Locate the cell with the specified text and output its (x, y) center coordinate. 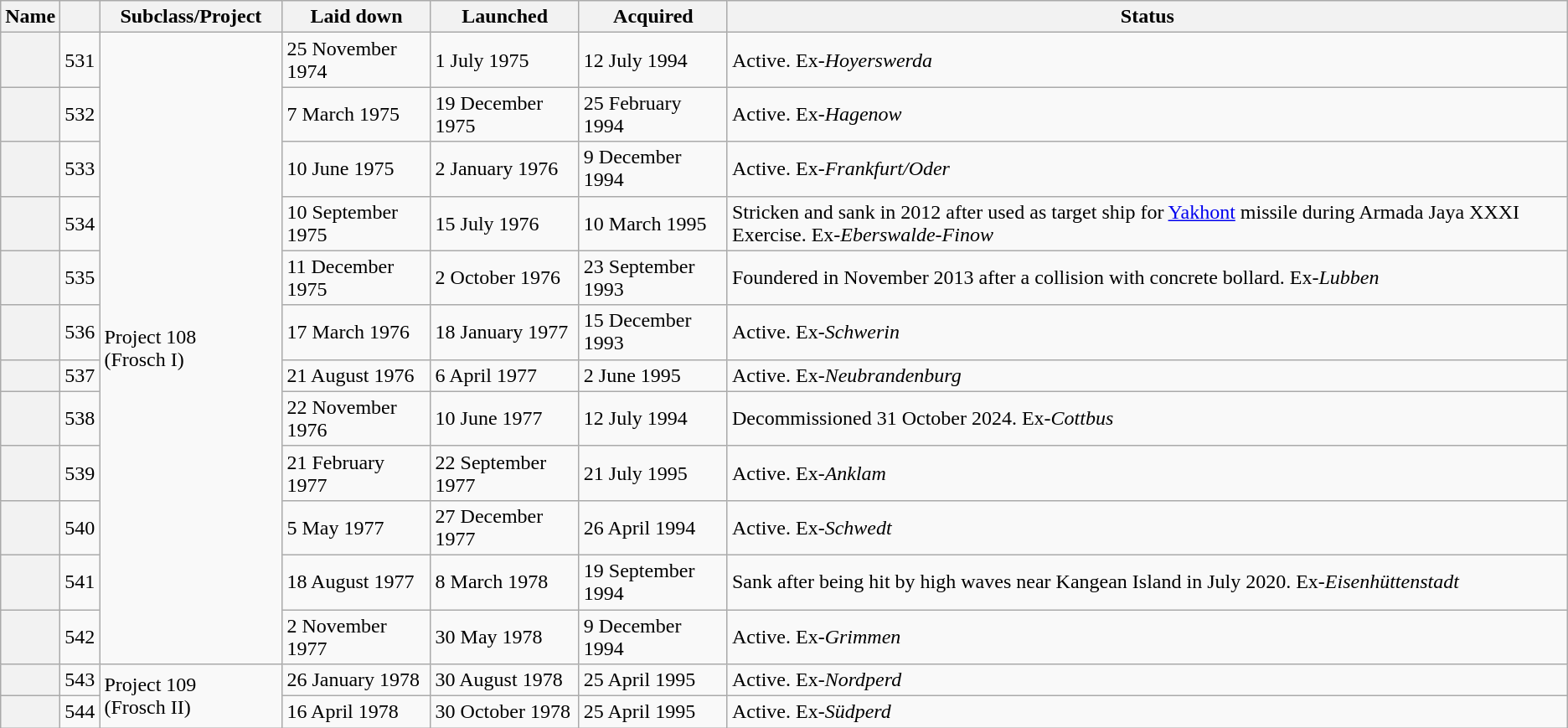
539 (80, 472)
Active. Ex-Nordperd (1148, 680)
22 September 1977 (504, 472)
21 July 1995 (653, 472)
21 February 1977 (357, 472)
Active. Ex-Schwedt (1148, 528)
19 December 1975 (504, 114)
10 September 1975 (357, 223)
1 July 1975 (504, 60)
19 September 1994 (653, 581)
6 April 1977 (504, 375)
25 February 1994 (653, 114)
537 (80, 375)
Acquired (653, 17)
Decommissioned 31 October 2024. Ex-Cottbus (1148, 419)
Subclass/Project (191, 17)
531 (80, 60)
15 December 1993 (653, 332)
15 July 1976 (504, 223)
2 January 1976 (504, 169)
541 (80, 581)
534 (80, 223)
Laid down (357, 17)
Foundered in November 2013 after a collision with concrete bollard. Ex-Lubben (1148, 278)
540 (80, 528)
Active. Ex-Neubrandenburg (1148, 375)
16 April 1978 (357, 712)
27 December 1977 (504, 528)
533 (80, 169)
2 June 1995 (653, 375)
542 (80, 637)
532 (80, 114)
21 August 1976 (357, 375)
Active. Ex-Frankfurt/Oder (1148, 169)
536 (80, 332)
10 June 1977 (504, 419)
25 November 1974 (357, 60)
18 August 1977 (357, 581)
30 August 1978 (504, 680)
Active. Ex-Hagenow (1148, 114)
22 November 1976 (357, 419)
8 March 1978 (504, 581)
2 November 1977 (357, 637)
10 June 1975 (357, 169)
535 (80, 278)
30 October 1978 (504, 712)
17 March 1976 (357, 332)
Active. Ex-Südperd (1148, 712)
Active. Ex-Grimmen (1148, 637)
11 December 1975 (357, 278)
5 May 1977 (357, 528)
544 (80, 712)
Project 109 (Frosch II) (191, 696)
Project 108 (Frosch I) (191, 349)
Status (1148, 17)
Launched (504, 17)
2 October 1976 (504, 278)
543 (80, 680)
Active. Ex-Hoyerswerda (1148, 60)
30 May 1978 (504, 637)
10 March 1995 (653, 223)
18 January 1977 (504, 332)
538 (80, 419)
26 April 1994 (653, 528)
Active. Ex-Schwerin (1148, 332)
7 March 1975 (357, 114)
23 September 1993 (653, 278)
Active. Ex-Anklam (1148, 472)
Name (30, 17)
Stricken and sank in 2012 after used as target ship for Yakhont missile during Armada Jaya XXXI Exercise. Ex-Eberswalde-Finow (1148, 223)
Sank after being hit by high waves near Kangean Island in July 2020. Ex-Eisenhüttenstadt (1148, 581)
26 January 1978 (357, 680)
